Identify which cell holds the provided text, then report its [x, y] central coordinate. 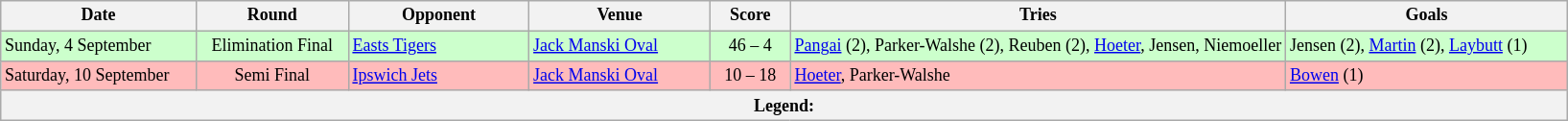
Easts Tigers [439, 46]
Round [272, 15]
Saturday, 10 September [99, 75]
Venue [620, 15]
Sunday, 4 September [99, 46]
Score [750, 15]
Ipswich Jets [439, 75]
Semi Final [272, 75]
46 – 4 [750, 46]
Bowen (1) [1427, 75]
Tries [1038, 15]
Goals [1427, 15]
10 – 18 [750, 75]
Jensen (2), Martin (2), Laybutt (1) [1427, 46]
Pangai (2), Parker-Walshe (2), Reuben (2), Hoeter, Jensen, Niemoeller [1038, 46]
Date [99, 15]
Legend: [784, 106]
Hoeter, Parker-Walshe [1038, 75]
Opponent [439, 15]
Elimination Final [272, 46]
